Identify which cell holds the provided text, then report its (X, Y) central coordinate. 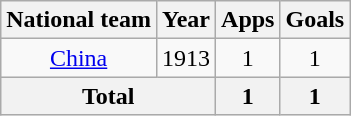
Goals (315, 20)
National team (79, 20)
1913 (186, 58)
China (79, 58)
Apps (248, 20)
Total (108, 96)
Year (186, 20)
